Identify which cell holds the provided text, then report its (X, Y) central coordinate. 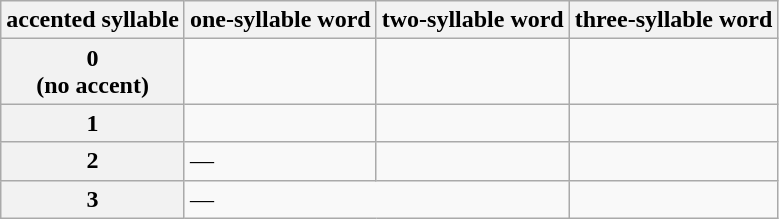
two-syllable word (472, 20)
0(no accent) (93, 72)
3 (93, 199)
one-syllable word (280, 20)
three-syllable word (674, 20)
1 (93, 123)
2 (93, 161)
accented syllable (93, 20)
